For the text-containing cell, return its midpoint in (X, Y) coordinate format. 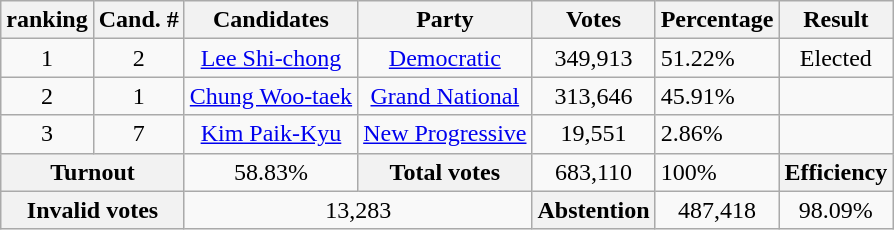
Kim Paik-Kyu (270, 134)
Lee Shi-chong (270, 58)
Cand. # (138, 20)
Total votes (445, 172)
19,551 (594, 134)
51.22% (717, 58)
Result (836, 20)
2.86% (717, 134)
Party (445, 20)
349,913 (594, 58)
683,110 (594, 172)
ranking (47, 20)
Elected (836, 58)
Votes (594, 20)
100% (717, 172)
Abstention (594, 210)
Invalid votes (93, 210)
98.09% (836, 210)
Grand National (445, 96)
Democratic (445, 58)
Efficiency (836, 172)
Candidates (270, 20)
3 (47, 134)
7 (138, 134)
New Progressive (445, 134)
Percentage (717, 20)
487,418 (717, 210)
313,646 (594, 96)
13,283 (358, 210)
58.83% (270, 172)
45.91% (717, 96)
Turnout (93, 172)
Chung Woo-taek (270, 96)
